Search for the cell housing the specified text and yield its [x, y] center coordinate. 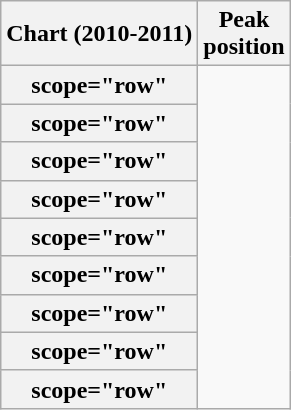
Chart (2010-2011) [100, 34]
Peakposition [244, 34]
